Find where the given text appears and provide that cell's center as (x, y) coordinate. 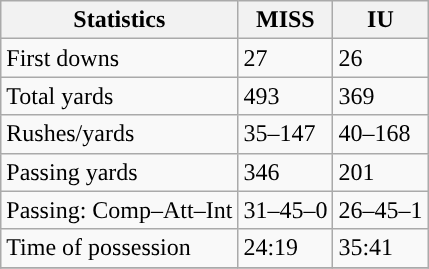
369 (380, 96)
MISS (286, 20)
40–168 (380, 134)
Passing: Comp–Att–Int (120, 210)
Statistics (120, 20)
Total yards (120, 96)
First downs (120, 58)
35:41 (380, 248)
IU (380, 20)
26–45–1 (380, 210)
Rushes/yards (120, 134)
27 (286, 58)
Time of possession (120, 248)
493 (286, 96)
201 (380, 172)
346 (286, 172)
35–147 (286, 134)
31–45–0 (286, 210)
24:19 (286, 248)
Passing yards (120, 172)
26 (380, 58)
